Extract the (x, y) coordinate from the center of the cell holding the provided text.  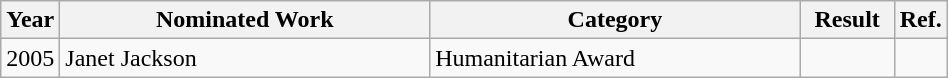
Janet Jackson (245, 58)
Category (615, 20)
Ref. (920, 20)
Year (30, 20)
Result (847, 20)
Nominated Work (245, 20)
Humanitarian Award (615, 58)
2005 (30, 58)
